Detect which cell encompasses the target text, then output its (x, y) center coordinate. 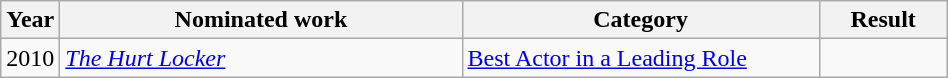
Year (30, 20)
The Hurt Locker (261, 58)
Result (883, 20)
2010 (30, 58)
Category (640, 20)
Nominated work (261, 20)
Best Actor in a Leading Role (640, 58)
